Scan for the cell matching the given text and deliver its (X, Y) coordinate at center. 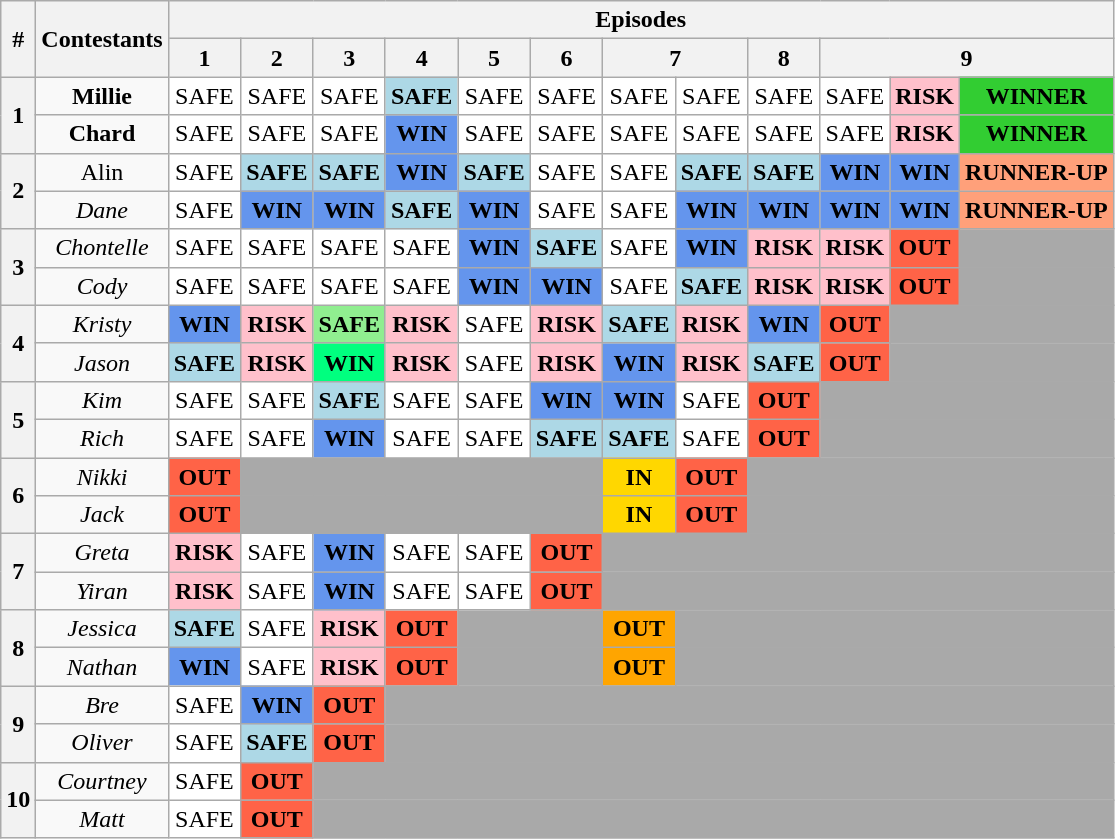
Alin (102, 172)
Oliver (102, 743)
Bre (102, 705)
Millie (102, 96)
Jason (102, 362)
Episodes (640, 20)
# (18, 39)
Kristy (102, 324)
Courtney (102, 781)
Rich (102, 438)
10 (18, 800)
Nikki (102, 477)
Yiran (102, 591)
Jack (102, 515)
Matt (102, 819)
Greta (102, 553)
Jessica (102, 629)
Contestants (102, 39)
Cody (102, 286)
Dane (102, 210)
Kim (102, 400)
Nathan (102, 667)
Chontelle (102, 248)
Chard (102, 134)
